Find where the given text appears and provide that cell's center as [x, y] coordinate. 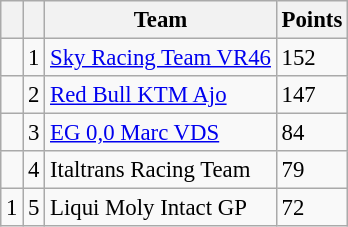
Sky Racing Team VR46 [161, 58]
3 [34, 133]
Italtrans Racing Team [161, 170]
2 [34, 95]
Points [312, 20]
Liqui Moly Intact GP [161, 208]
Team [161, 20]
Red Bull KTM Ajo [161, 95]
84 [312, 133]
72 [312, 208]
5 [34, 208]
79 [312, 170]
152 [312, 58]
147 [312, 95]
4 [34, 170]
EG 0,0 Marc VDS [161, 133]
